Search for the cell housing the specified text and yield its [x, y] center coordinate. 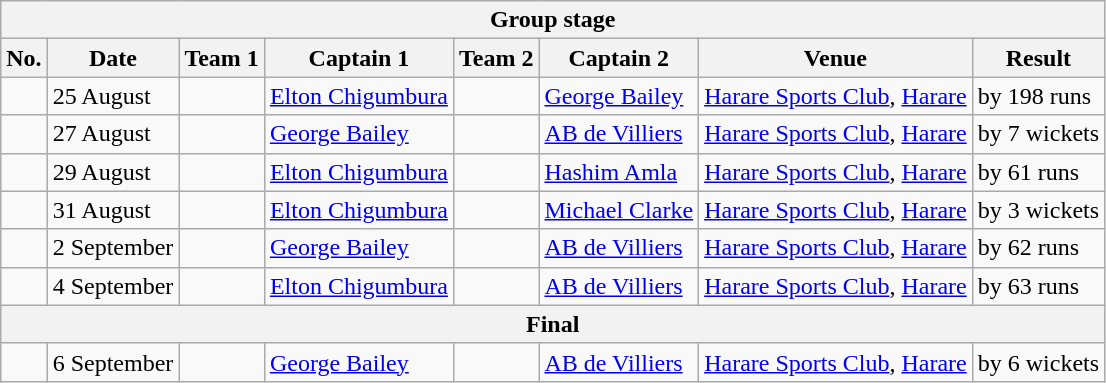
Michael Clarke [619, 210]
Group stage [553, 20]
6 September [113, 362]
Hashim Amla [619, 172]
Result [1038, 58]
by 61 runs [1038, 172]
by 63 runs [1038, 286]
27 August [113, 134]
by 62 runs [1038, 248]
Final [553, 324]
by 3 wickets [1038, 210]
Team 2 [496, 58]
by 7 wickets [1038, 134]
Captain 2 [619, 58]
31 August [113, 210]
Team 1 [222, 58]
2 September [113, 248]
by 6 wickets [1038, 362]
Venue [836, 58]
25 August [113, 96]
4 September [113, 286]
Captain 1 [358, 58]
Date [113, 58]
No. [24, 58]
29 August [113, 172]
by 198 runs [1038, 96]
